From the cell containing the given text, extract its center point as (x, y) coordinate. 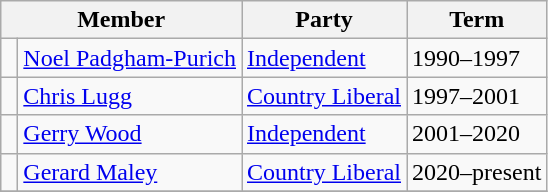
Noel Padgham-Purich (130, 58)
1997–2001 (477, 96)
Gerry Wood (130, 134)
2001–2020 (477, 134)
1990–1997 (477, 58)
2020–present (477, 172)
Gerard Maley (130, 172)
Term (477, 20)
Chris Lugg (130, 96)
Member (122, 20)
Party (324, 20)
